Determine the (x, y) coordinate at the center of the cell enclosing the given text.  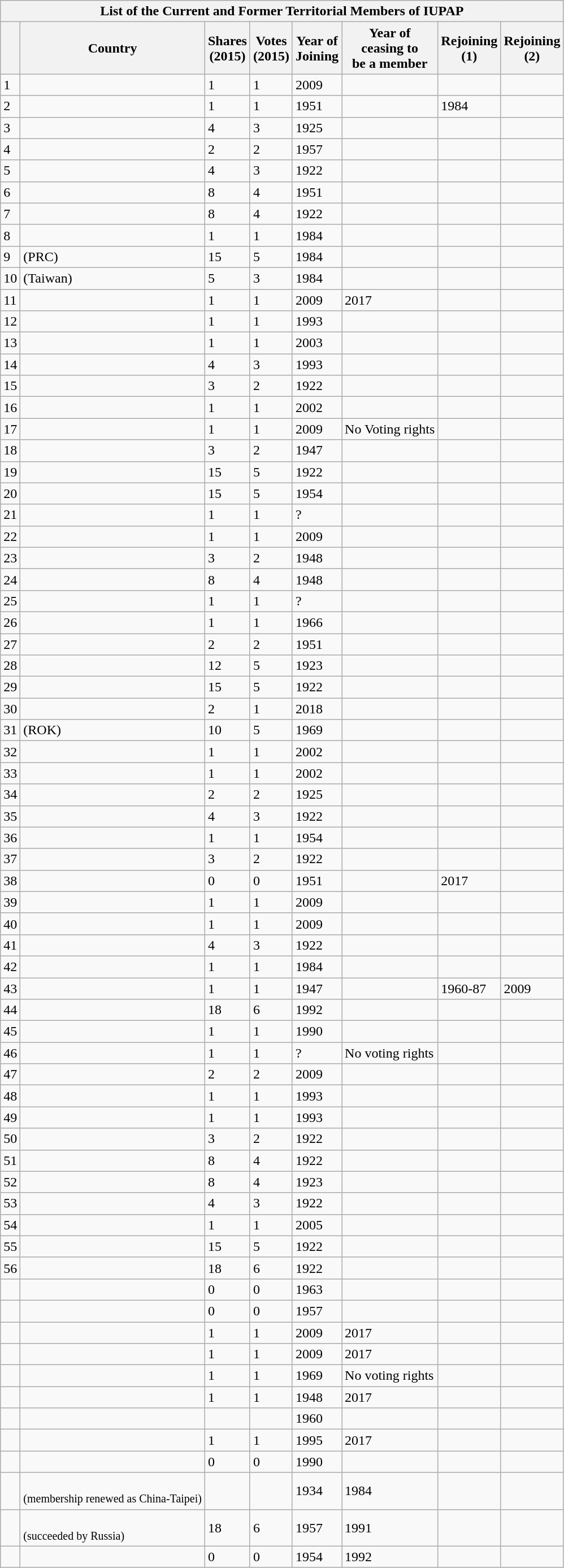
45 (10, 1032)
47 (10, 1075)
55 (10, 1246)
2003 (316, 343)
(membership renewed as China-Taipei) (113, 1491)
Year ofceasing tobe a member (390, 48)
Year ofJoining (316, 48)
30 (10, 709)
20 (10, 493)
7 (10, 214)
(ROK) (113, 730)
1934 (316, 1491)
32 (10, 752)
Votes(2015) (271, 48)
39 (10, 902)
14 (10, 365)
(PRC) (113, 257)
Country (113, 48)
17 (10, 429)
56 (10, 1268)
48 (10, 1096)
1960-87 (469, 989)
46 (10, 1053)
(succeeded by Russia) (113, 1527)
1995 (316, 1440)
53 (10, 1203)
Shares(2015) (227, 48)
52 (10, 1182)
29 (10, 687)
1960 (316, 1419)
51 (10, 1160)
11 (10, 300)
1966 (316, 622)
44 (10, 1010)
49 (10, 1117)
26 (10, 622)
43 (10, 989)
34 (10, 795)
19 (10, 472)
No Voting rights (390, 429)
31 (10, 730)
28 (10, 666)
22 (10, 536)
1991 (390, 1527)
38 (10, 881)
40 (10, 924)
27 (10, 644)
1963 (316, 1289)
23 (10, 558)
2005 (316, 1225)
35 (10, 816)
36 (10, 838)
24 (10, 579)
Rejoining(2) (532, 48)
Rejoining(1) (469, 48)
21 (10, 515)
33 (10, 773)
List of the Current and Former Territorial Members of IUPAP (282, 11)
42 (10, 967)
54 (10, 1225)
(Taiwan) (113, 278)
41 (10, 945)
37 (10, 859)
9 (10, 257)
25 (10, 601)
16 (10, 408)
50 (10, 1139)
2018 (316, 709)
13 (10, 343)
